Identify which cell holds the provided text, then report its [x, y] central coordinate. 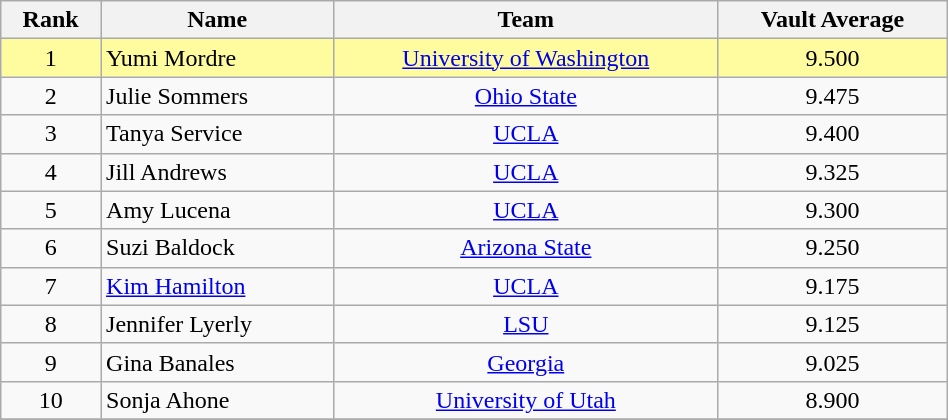
Name [218, 20]
4 [51, 172]
8.900 [833, 400]
3 [51, 134]
9.250 [833, 248]
Team [526, 20]
9.175 [833, 286]
Gina Banales [218, 362]
9.325 [833, 172]
Vault Average [833, 20]
6 [51, 248]
9.125 [833, 324]
9.500 [833, 58]
Julie Sommers [218, 96]
Georgia [526, 362]
2 [51, 96]
University of Utah [526, 400]
9.025 [833, 362]
9.475 [833, 96]
Yumi Mordre [218, 58]
Ohio State [526, 96]
Suzi Baldock [218, 248]
9.400 [833, 134]
Jill Andrews [218, 172]
LSU [526, 324]
Arizona State [526, 248]
Amy Lucena [218, 210]
Sonja Ahone [218, 400]
9 [51, 362]
Tanya Service [218, 134]
Rank [51, 20]
Jennifer Lyerly [218, 324]
9.300 [833, 210]
5 [51, 210]
Kim Hamilton [218, 286]
10 [51, 400]
University of Washington [526, 58]
1 [51, 58]
7 [51, 286]
8 [51, 324]
